Identify which cell holds the provided text, then report its [X, Y] central coordinate. 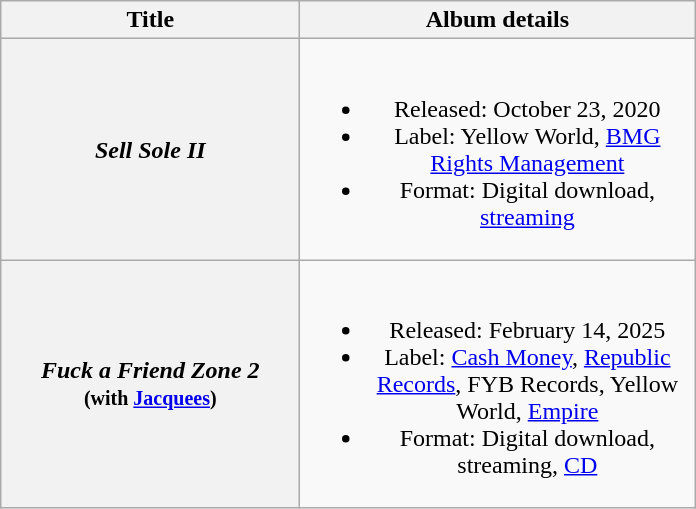
Fuck a Friend Zone 2 (with Jacquees) [150, 384]
Album details [498, 20]
Title [150, 20]
Sell Sole II [150, 150]
Released: February 14, 2025Label: Cash Money, Republic Records, FYB Records, Yellow World, EmpireFormat: Digital download, streaming, CD [498, 384]
Released: October 23, 2020Label: Yellow World, BMG Rights ManagementFormat: Digital download, streaming [498, 150]
